Provide the [X, Y] coordinate of the cell's center where the given text is located.  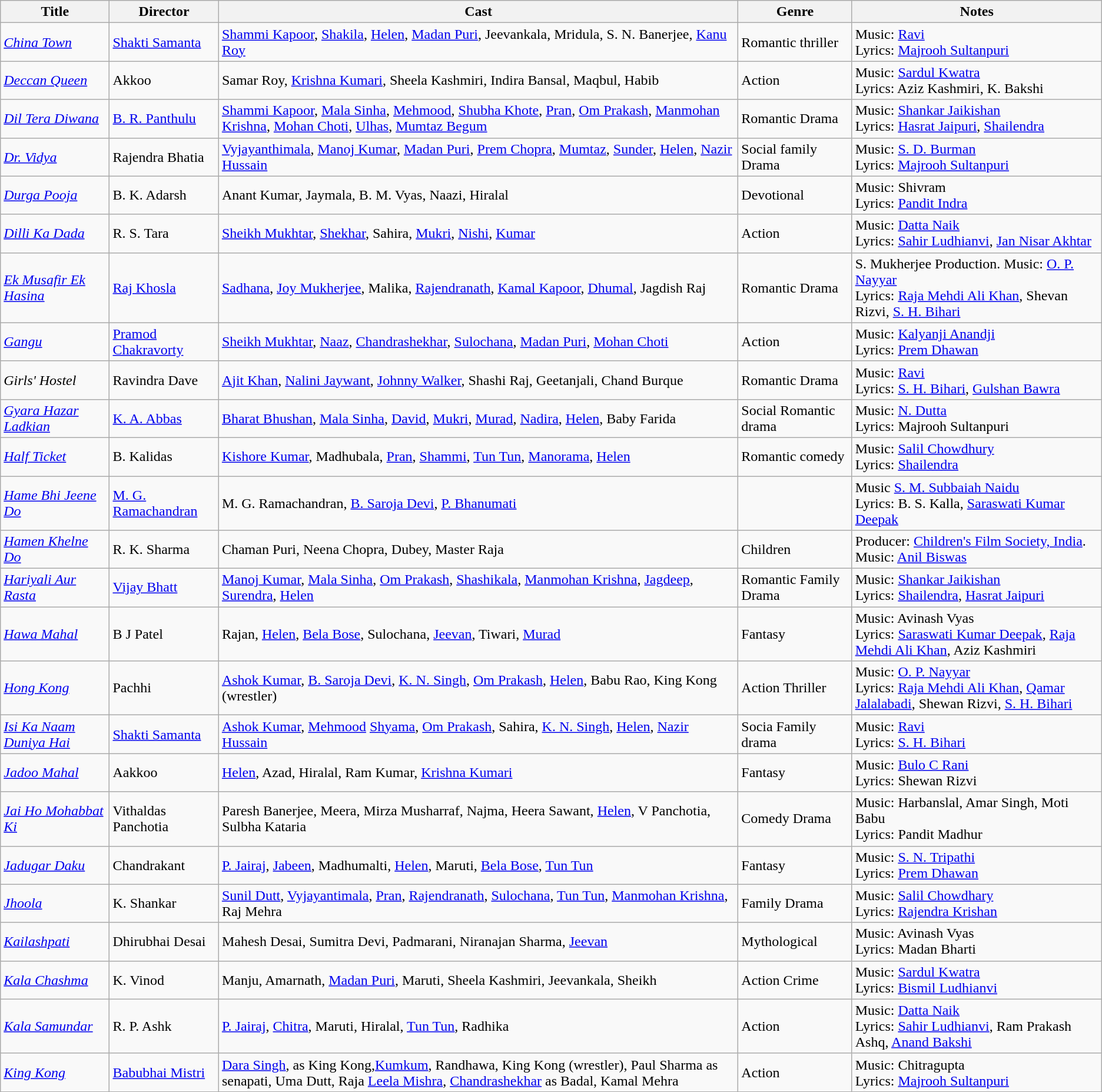
Jadoo Mahal [55, 772]
Dilli Ka Dada [55, 233]
Devotional [795, 195]
Anant Kumar, Jaymala, B. M. Vyas, Naazi, Hiralal [478, 195]
Music: S. D. BurmanLyrics: Majrooh Sultanpuri [977, 157]
Gangu [55, 341]
Pramod Chakravorty [164, 341]
Mahesh Desai, Sumitra Devi, Padmarani, Niranajan Sharma, Jeevan [478, 942]
Jhoola [55, 903]
K. A. Abbas [164, 418]
Ashok Kumar, Mehmood Shyama, Om Prakash, Sahira, K. N. Singh, Helen, Nazir Hussain [478, 735]
S. Mukherjee Production. Music: O. P. NayyarLyrics: Raja Mehdi Ali Khan, Shevan Rizvi, S. H. Bihari [977, 287]
Babubhai Mistri [164, 1073]
Music: ChitraguptaLyrics: Majrooh Sultanpuri [977, 1073]
Cast [478, 12]
Music: O. P. NayyarLyrics: Raja Mehdi Ali Khan, Qamar Jalalabadi, Shewan Rizvi, S. H. Bihari [977, 688]
Raj Khosla [164, 287]
Music: RaviLyrics: Majrooh Sultanpuri [977, 42]
Music: Datta NaikLyrics: Sahir Ludhianvi, Ram Prakash Ashq, Anand Bakshi [977, 1026]
B. K. Adarsh [164, 195]
Hamen Khelne Do [55, 550]
Children [795, 550]
Vithaldas Panchotia [164, 819]
Rajan, Helen, Bela Bose, Sulochana, Jeevan, Tiwari, Murad [478, 634]
Music: S. N. TripathiLyrics: Prem Dhawan [977, 865]
Vijay Bhatt [164, 588]
Jai Ho Mohabbat Ki [55, 819]
Action Thriller [795, 688]
Music: Shankar JaikishanLyrics: Shailendra, Hasrat Jaipuri [977, 588]
Music: Salil ChowdharyLyrics: Rajendra Krishan [977, 903]
Samar Roy, Krishna Kumari, Sheela Kashmiri, Indira Bansal, Maqbul, Habib [478, 80]
R. S. Tara [164, 233]
Helen, Azad, Hiralal, Ram Kumar, Krishna Kumari [478, 772]
Title [55, 12]
Music: Salil ChowdhuryLyrics: Shailendra [977, 457]
Music: Harbanslal, Amar Singh, Moti BabuLyrics: Pandit Madhur [977, 819]
Pachhi [164, 688]
Director [164, 12]
Aakkoo [164, 772]
Genre [795, 12]
Bharat Bhushan, Mala Sinha, David, Mukri, Murad, Nadira, Helen, Baby Farida [478, 418]
Social family Drama [795, 157]
Romantic Family Drama [795, 588]
Music: Sardul KwatraLyrics: Bismil Ludhianvi [977, 980]
Music: Sardul KwatraLyrics: Aziz Kashmiri, K. Bakshi [977, 80]
Chaman Puri, Neena Chopra, Dubey, Master Raja [478, 550]
Music: ShivramLyrics: Pandit Indra [977, 195]
R. P. Ashk [164, 1026]
B. Kalidas [164, 457]
Ashok Kumar, B. Saroja Devi, K. N. Singh, Om Prakash, Helen, Babu Rao, King Kong (wrestler) [478, 688]
B J Patel [164, 634]
Music: Bulo C RaniLyrics: Shewan Rizvi [977, 772]
Sheikh Mukhtar, Shekhar, Sahira, Mukri, Nishi, Kumar [478, 233]
Action Crime [795, 980]
Shammi Kapoor, Mala Sinha, Mehmood, Shubha Khote, Pran, Om Prakash, Manmohan Krishna, Mohan Choti, Ulhas, Mumtaz Begum [478, 119]
Dr. Vidya [55, 157]
Romantic thriller [795, 42]
Music: Kalyanji AnandjiLyrics: Prem Dhawan [977, 341]
Music: N. DuttaLyrics: Majrooh Sultanpuri [977, 418]
Music: Datta NaikLyrics: Sahir Ludhianvi, Jan Nisar Akhtar [977, 233]
Mythological [795, 942]
Jadugar Daku [55, 865]
Music: Avinash VyasLyrics: Saraswati Kumar Deepak, Raja Mehdi Ali Khan, Aziz Kashmiri [977, 634]
Music: RaviLyrics: S. H. Bihari, Gulshan Bawra [977, 380]
Hong Kong [55, 688]
Social Romantic drama [795, 418]
M. G. Ramachandran, B. Saroja Devi, P. Bhanumati [478, 503]
Manoj Kumar, Mala Sinha, Om Prakash, Shashikala, Manmohan Krishna, Jagdeep, Surendra, Helen [478, 588]
K. Vinod [164, 980]
Romantic comedy [795, 457]
Shammi Kapoor, Shakila, Helen, Madan Puri, Jeevankala, Mridula, S. N. Banerjee, Kanu Roy [478, 42]
Sadhana, Joy Mukherjee, Malika, Rajendranath, Kamal Kapoor, Dhumal, Jagdish Raj [478, 287]
Music S. M. Subbaiah NaiduLyrics: B. S. Kalla, Saraswati Kumar Deepak [977, 503]
Rajendra Bhatia [164, 157]
Kishore Kumar, Madhubala, Pran, Shammi, Tun Tun, Manorama, Helen [478, 457]
Producer: Children's Film Society, India.Music: Anil Biswas [977, 550]
Music: RaviLyrics: S. H. Bihari [977, 735]
Vyjayanthimala, Manoj Kumar, Madan Puri, Prem Chopra, Mumtaz, Sunder, Helen, Nazir Hussain [478, 157]
Music: Avinash VyasLyrics: Madan Bharti [977, 942]
Dhirubhai Desai [164, 942]
Hariyali Aur Rasta [55, 588]
Ravindra Dave [164, 380]
Hawa Mahal [55, 634]
B. R. Panthulu [164, 119]
Girls' Hostel [55, 380]
China Town [55, 42]
Kala Samundar [55, 1026]
Akkoo [164, 80]
Deccan Queen [55, 80]
Paresh Banerjee, Meera, Mirza Musharraf, Najma, Heera Sawant, Helen, V Panchotia, Sulbha Kataria [478, 819]
Notes [977, 12]
Chandrakant [164, 865]
M. G. Ramachandran [164, 503]
Half Ticket [55, 457]
Socia Family drama [795, 735]
Gyara Hazar Ladkian [55, 418]
Ajit Khan, Nalini Jaywant, Johnny Walker, Shashi Raj, Geetanjali, Chand Burque [478, 380]
Isi Ka Naam Duniya Hai [55, 735]
P. Jairaj, Chitra, Maruti, Hiralal, Tun Tun, Radhika [478, 1026]
Dil Tera Diwana [55, 119]
Comedy Drama [795, 819]
Kailashpati [55, 942]
Ek Musafir Ek Hasina [55, 287]
Hame Bhi Jeene Do [55, 503]
Sheikh Mukhtar, Naaz, Chandrashekhar, Sulochana, Madan Puri, Mohan Choti [478, 341]
Kala Chashma [55, 980]
King Kong [55, 1073]
Family Drama [795, 903]
P. Jairaj, Jabeen, Madhumalti, Helen, Maruti, Bela Bose, Tun Tun [478, 865]
Manju, Amarnath, Madan Puri, Maruti, Sheela Kashmiri, Jeevankala, Sheikh [478, 980]
Sunil Dutt, Vyjayantimala, Pran, Rajendranath, Sulochana, Tun Tun, Manmohan Krishna, Raj Mehra [478, 903]
Music: Shankar JaikishanLyrics: Hasrat Jaipuri, Shailendra [977, 119]
K. Shankar [164, 903]
Durga Pooja [55, 195]
R. K. Sharma [164, 550]
